Return (X, Y) of the center of cell containing provided text 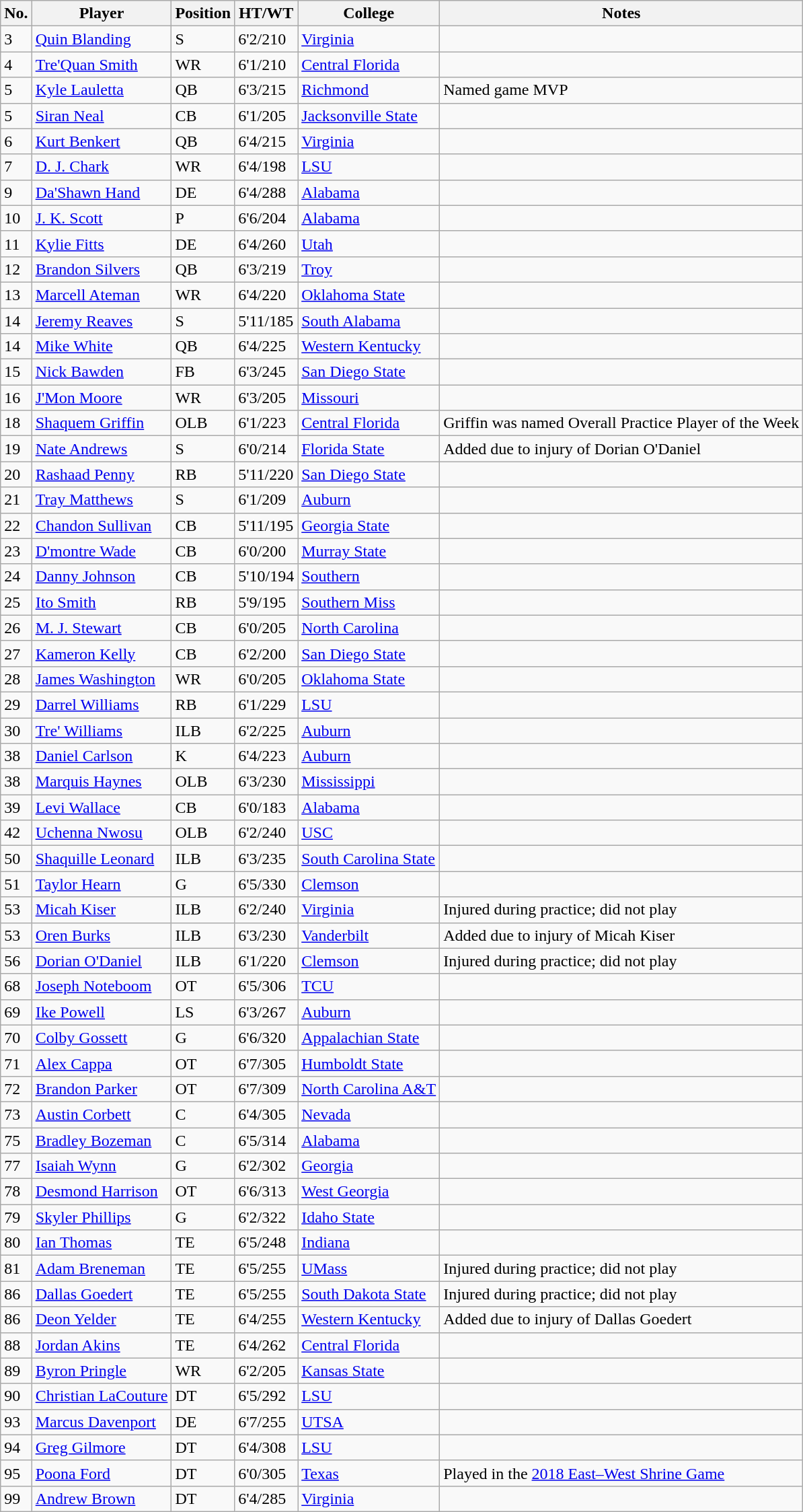
72 (16, 1089)
Idaho State (369, 1217)
5'9/195 (266, 602)
TCU (369, 986)
6'5/306 (266, 986)
6'1/220 (266, 961)
99 (16, 1499)
HT/WT (266, 13)
75 (16, 1141)
77 (16, 1166)
No. (16, 13)
6'4/215 (266, 141)
Poona Ford (102, 1473)
South Alabama (369, 321)
Kameron Kelly (102, 653)
6'3/219 (266, 269)
89 (16, 1371)
6'4/285 (266, 1499)
4 (16, 65)
70 (16, 1038)
6'4/262 (266, 1345)
20 (16, 474)
Adam Breneman (102, 1268)
6'6/204 (266, 218)
79 (16, 1217)
6'7/255 (266, 1422)
Appalachian State (369, 1038)
Taylor Hearn (102, 884)
Utah (369, 244)
Kyle Lauletta (102, 90)
6'6/313 (266, 1192)
D'montre Wade (102, 551)
Vanderbilt (369, 935)
29 (16, 705)
6'4/255 (266, 1320)
95 (16, 1473)
Dallas Goedert (102, 1294)
6'7/309 (266, 1089)
Troy (369, 269)
South Dakota State (369, 1294)
Indiana (369, 1243)
93 (16, 1422)
5'11/195 (266, 526)
6'6/320 (266, 1038)
Jeremy Reaves (102, 321)
Alex Cappa (102, 1063)
P (203, 218)
6'7/305 (266, 1063)
6'4/308 (266, 1447)
6'0/183 (266, 807)
6'1/229 (266, 705)
Added due to injury of Dorian O'Daniel (621, 449)
Danny Johnson (102, 577)
Ike Powell (102, 1012)
6'3/267 (266, 1012)
22 (16, 526)
James Washington (102, 679)
6'0/214 (266, 449)
Kylie Fitts (102, 244)
23 (16, 551)
Dorian O'Daniel (102, 961)
Texas (369, 1473)
Brandon Silvers (102, 269)
Shaquille Leonard (102, 859)
6'2/205 (266, 1371)
10 (16, 218)
Position (203, 13)
Oren Burks (102, 935)
Kansas State (369, 1371)
6'1/209 (266, 500)
6'3/215 (266, 90)
Southern Miss (369, 602)
Georgia (369, 1166)
Desmond Harrison (102, 1192)
Tray Matthews (102, 500)
Ian Thomas (102, 1243)
6'2/322 (266, 1217)
6'5/330 (266, 884)
Austin Corbett (102, 1114)
UTSA (369, 1422)
Tre'Quan Smith (102, 65)
6'4/288 (266, 192)
Brandon Parker (102, 1089)
K (203, 756)
6'3/235 (266, 859)
Darrel Williams (102, 705)
Micah Kiser (102, 910)
J'Mon Moore (102, 398)
Deon Yelder (102, 1320)
56 (16, 961)
Andrew Brown (102, 1499)
FB (203, 372)
11 (16, 244)
6'5/292 (266, 1396)
50 (16, 859)
28 (16, 679)
90 (16, 1396)
Byron Pringle (102, 1371)
LS (203, 1012)
5'11/220 (266, 474)
Bradley Bozeman (102, 1141)
68 (16, 986)
Humboldt State (369, 1063)
Colby Gossett (102, 1038)
6'5/314 (266, 1141)
Griffin was named Overall Practice Player of the Week (621, 423)
39 (16, 807)
Marquis Haynes (102, 782)
6'3/245 (266, 372)
6'4/220 (266, 295)
USC (369, 833)
13 (16, 295)
Siran Neal (102, 116)
25 (16, 602)
Rashaad Penny (102, 474)
North Carolina (369, 628)
5'10/194 (266, 577)
19 (16, 449)
Richmond (369, 90)
Uchenna Nwosu (102, 833)
88 (16, 1345)
6'4/223 (266, 756)
M. J. Stewart (102, 628)
12 (16, 269)
Nate Andrews (102, 449)
Southern (369, 577)
73 (16, 1114)
Quin Blanding (102, 39)
18 (16, 423)
6'2/225 (266, 730)
Nick Bawden (102, 372)
Marcus Davenport (102, 1422)
6'2/302 (266, 1166)
Mike White (102, 347)
Isaiah Wynn (102, 1166)
6'2/210 (266, 39)
6'4/198 (266, 167)
6'1/223 (266, 423)
Murray State (369, 551)
27 (16, 653)
69 (16, 1012)
24 (16, 577)
North Carolina A&T (369, 1089)
UMass (369, 1268)
Added due to injury of Dallas Goedert (621, 1320)
81 (16, 1268)
D. J. Chark (102, 167)
7 (16, 167)
Chandon Sullivan (102, 526)
Player (102, 13)
Missouri (369, 398)
9 (16, 192)
42 (16, 833)
Shaquem Griffin (102, 423)
Georgia State (369, 526)
Named game MVP (621, 90)
Tre' Williams (102, 730)
Da'Shawn Hand (102, 192)
15 (16, 372)
3 (16, 39)
6'1/205 (266, 116)
Mississippi (369, 782)
21 (16, 500)
Christian LaCouture (102, 1396)
South Carolina State (369, 859)
6'0/305 (266, 1473)
West Georgia (369, 1192)
5'11/185 (266, 321)
16 (16, 398)
Joseph Noteboom (102, 986)
6'2/200 (266, 653)
Notes (621, 13)
6'4/260 (266, 244)
Florida State (369, 449)
College (369, 13)
71 (16, 1063)
Played in the 2018 East–West Shrine Game (621, 1473)
Skyler Phillips (102, 1217)
94 (16, 1447)
6 (16, 141)
26 (16, 628)
Ito Smith (102, 602)
Kurt Benkert (102, 141)
Marcell Ateman (102, 295)
Levi Wallace (102, 807)
6'4/305 (266, 1114)
Added due to injury of Micah Kiser (621, 935)
78 (16, 1192)
51 (16, 884)
6'5/248 (266, 1243)
80 (16, 1243)
6'0/200 (266, 551)
Greg Gilmore (102, 1447)
Nevada (369, 1114)
30 (16, 730)
6'3/205 (266, 398)
Jordan Akins (102, 1345)
Jacksonville State (369, 116)
6'4/225 (266, 347)
Daniel Carlson (102, 756)
J. K. Scott (102, 218)
6'1/210 (266, 65)
